For the text-containing cell, return its midpoint in [X, Y] coordinate format. 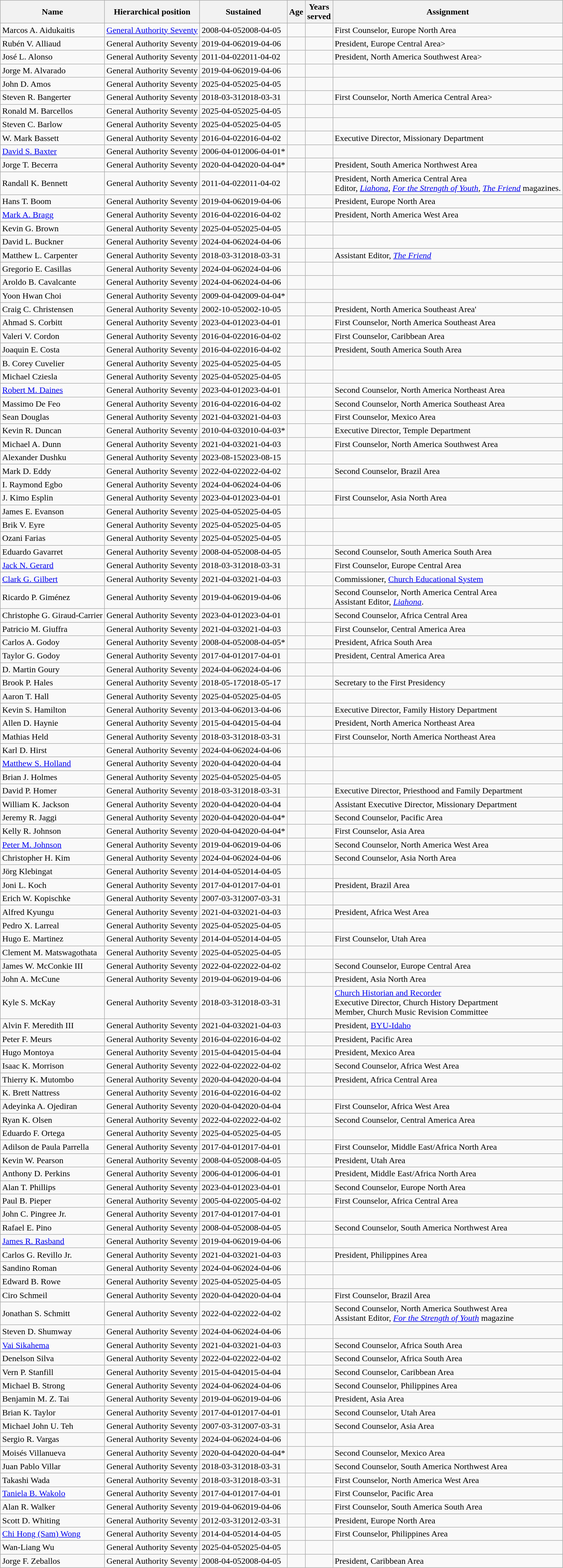
Kelly R. Johnson [52, 831]
First Counselor, North America West Area [448, 1480]
Wan-Liang Wu [52, 1547]
Vai Sikahema [52, 1345]
Eduardo F. Ortega [52, 1133]
Allen D. Haynie [52, 723]
Second Counselor, North America West Area [448, 845]
Kevin G. Brown [52, 228]
Matthew S. Holland [52, 764]
Second Counselor, Africa Central Area [448, 615]
Clark G. Gilbert [52, 579]
First Counselor, Africa Central Area [448, 1201]
Ryan K. Olsen [52, 1120]
W. Mark Bassett [52, 138]
Taylor G. Godoy [52, 656]
Second Counselor, Philippines Area [448, 1386]
2008-04-052008-04-05* [243, 643]
Massimo De Feo [52, 403]
First Counselor, Europe North Area [448, 30]
President, Africa Central Area [448, 1079]
Kevin S. Hamilton [52, 710]
Second Counselor, Caribbean Area [448, 1372]
First Counselor, Brazil Area [448, 1295]
First Counselor, Pacific Area [448, 1493]
Hugo E. Martinez [52, 939]
David L. Buckner [52, 242]
2002-10-052002-10-05 [243, 309]
Carlos G. Revillo Jr. [52, 1255]
Joaquin E. Costa [52, 350]
President, Utah Area [448, 1160]
President, Philippines Area [448, 1255]
Kyle S. McKay [52, 1002]
Executive Director, Temple Department [448, 431]
Aaron T. Hall [52, 696]
Taniela B. Wakolo [52, 1493]
2006-04-012006-04-01 [243, 1174]
John C. Pingree Jr. [52, 1214]
Yearsserved [319, 12]
K. Brett Nattress [52, 1093]
First Counselor, South America South Area [448, 1507]
Executive Director, Priesthood and Family Department [448, 791]
President, North America Central AreaEditor, Liahona, For the Strength of Youth, The Friend magazines. [448, 183]
Jeremy R. Jaggi [52, 817]
President, North America Northeast Area [448, 723]
First Counselor, North America Southeast Area [448, 323]
Alvin F. Meredith III [52, 1025]
Michael John U. Teh [52, 1426]
John D. Amos [52, 84]
Edward B. Rowe [52, 1281]
Carlos A. Godoy [52, 643]
Second Counselor, Europe North Area [448, 1187]
Alexander Dushku [52, 458]
Robert M. Daines [52, 390]
President, South America South Area [448, 350]
Second Counselor, Brazil Area [448, 471]
First Counselor, Africa West Area [448, 1106]
Erich W. Kopischke [52, 899]
Aroldo B. Cavalcante [52, 282]
First Counselor, Philippines Area [448, 1534]
President, South America Northwest Area [448, 165]
2005-04-022005-04-02 [243, 1201]
Second Counselor, Asia North Area [448, 858]
Karl D. Hirst [52, 750]
Assignment [448, 12]
Alan R. Walker [52, 1507]
Second Counselor, South America South Area [448, 552]
Sean Douglas [52, 417]
Ozani Farias [52, 538]
Name [52, 12]
Steven C. Barlow [52, 124]
President, Caribbean Area [448, 1561]
Matthew L. Carpenter [52, 255]
Ahmad S. Corbitt [52, 323]
First Counselor, Asia North Area [448, 498]
First Counselor, North America Northeast Area [448, 737]
Hierarchical position [152, 12]
Church Historian and RecorderExecutive Director, Church History DepartmentMember, Church Music Revision Committee [448, 1002]
Patricio M. Giuffra [52, 629]
Jonathan S. Schmitt [52, 1313]
2023-08-152023-08-15 [243, 458]
Adilson de Paula Parrella [52, 1147]
President, Africa West Area [448, 912]
Scott D. Whiting [52, 1521]
William K. Jackson [52, 804]
Takashi Wada [52, 1480]
Yoon Hwan Choi [52, 296]
Hans T. Boom [52, 202]
Second Counselor, North America Southeast Area [448, 403]
Alan T. Phillips [52, 1187]
Second Counselor, Asia Area [448, 1426]
Christopher H. Kim [52, 858]
Hugo Montoya [52, 1052]
Peter M. Johnson [52, 845]
David P. Homer [52, 791]
Craig C. Christensen [52, 309]
President, Middle East/Africa North Area [448, 1174]
Kevin W. Pearson [52, 1160]
Sandino Roman [52, 1268]
Mark D. Eddy [52, 471]
Christophe G. Giraud-Carrier [52, 615]
Steven D. Shumway [52, 1332]
First Counselor, Utah Area [448, 939]
Marcos A. Aidukaitis [52, 30]
Sergio R. Vargas [52, 1439]
Second Counselor, Mexico Area [448, 1453]
Second Counselor, Central America Area [448, 1120]
B. Corey Cuvelier [52, 363]
Rubén V. Alliaud [52, 44]
Second Counselor, Africa West Area [448, 1066]
Second Counselor, North America Central AreaAssistant Editor, Liahona. [448, 597]
D. Martin Goury [52, 669]
2009-04-042009-04-04* [243, 296]
Jorge F. Zeballos [52, 1561]
President, Central America Area [448, 656]
Chi Hong (Sam) Wong [52, 1534]
Brian K. Taylor [52, 1413]
Second Counselor, North America Northeast Area [448, 390]
Joni L. Koch [52, 885]
Second Counselor, North America Southwest AreaAssistant Editor, For the Strength of Youth magazine [448, 1313]
Ronald M. Barcellos [52, 111]
President, Europe Central Area> [448, 44]
Jorge T. Becerra [52, 165]
Mark A. Bragg [52, 215]
First Counselor, North America Southwest Area [448, 444]
Clement M. Matswagothata [52, 952]
David S. Baxter [52, 151]
Moisés Villanueva [52, 1453]
J. Kimo Esplin [52, 498]
President, BYU-Idaho [448, 1025]
Michael B. Strong [52, 1386]
Jack N. Gerard [52, 565]
James W. McConkie III [52, 966]
Second Counselor, Pacific Area [448, 817]
President, North America West Area [448, 215]
Vern P. Stanfill [52, 1372]
Ciro Schmeil [52, 1295]
President, Pacific Area [448, 1039]
Second Counselor, Utah Area [448, 1413]
First Counselor, Central America Area [448, 629]
Executive Director, Family History Department [448, 710]
Executive Director, Missionary Department [448, 138]
First Counselor, Europe Central Area [448, 565]
Age [296, 12]
President, North America Southwest Area> [448, 57]
President, Mexico Area [448, 1052]
Pedro X. Larreal [52, 925]
2006-04-012006-04-01* [243, 151]
Isaac K. Morrison [52, 1066]
2018-05-172018-05-17 [243, 683]
Brik V. Eyre [52, 525]
Michael Cziesla [52, 377]
James E. Evanson [52, 511]
Randall K. Bennett [52, 183]
Peter F. Meurs [52, 1039]
I. Raymond Egbo [52, 485]
Secretary to the First Presidency [448, 683]
Benjamin M. Z. Tai [52, 1399]
Assistant Editor, The Friend [448, 255]
Assistant Executive Director, Missionary Department [448, 804]
Eduardo Gavarret [52, 552]
Mathias Held [52, 737]
John A. McCune [52, 979]
Thierry K. Mutombo [52, 1079]
Ricardo P. Giménez [52, 597]
President, Asia Area [448, 1399]
President, Africa South Area [448, 643]
President, Brazil Area [448, 885]
Kevin R. Duncan [52, 431]
President, North America Southeast Area' [448, 309]
2012-03-312012-03-31 [243, 1521]
José L. Alonso [52, 57]
Brian J. Holmes [52, 777]
Denelson Silva [52, 1359]
First Counselor, North America Central Area> [448, 97]
2010-04-032010-04-03* [243, 431]
2013-04-062013-04-06 [243, 710]
Rafael E. Pino [52, 1228]
First Counselor, Mexico Area [448, 417]
Juan Pablo Villar [52, 1466]
Commissioner, Church Educational System [448, 579]
President, Asia North Area [448, 979]
Steven R. Bangerter [52, 97]
Anthony D. Perkins [52, 1174]
Adeyinka A. Ojediran [52, 1106]
Alfred Kyungu [52, 912]
Gregorio E. Casillas [52, 269]
Sustained [243, 12]
First Counselor, Middle East/Africa North Area [448, 1147]
First Counselor, Asia Area [448, 831]
Paul B. Pieper [52, 1201]
Brook P. Hales [52, 683]
Jorge M. Alvarado [52, 70]
Michael A. Dunn [52, 444]
Second Counselor, Europe Central Area [448, 966]
Valeri V. Cordon [52, 336]
James R. Rasband [52, 1241]
First Counselor, Caribbean Area [448, 336]
Jörg Klebingat [52, 872]
